Scan for the cell matching the given text and deliver its (x, y) coordinate at center. 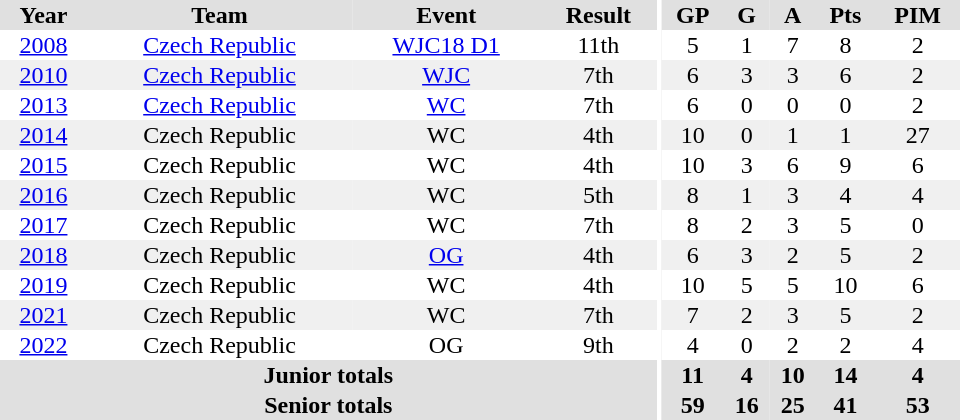
2021 (44, 315)
2018 (44, 255)
2017 (44, 225)
2015 (44, 165)
GP (693, 15)
2008 (44, 45)
PIM (918, 15)
27 (918, 135)
9 (846, 165)
2022 (44, 345)
G (747, 15)
Pts (846, 15)
14 (846, 375)
Team (220, 15)
53 (918, 405)
2013 (44, 105)
9th (598, 345)
WJC18 D1 (446, 45)
A (793, 15)
Junior totals (328, 375)
41 (846, 405)
16 (747, 405)
Senior totals (328, 405)
59 (693, 405)
2016 (44, 195)
2010 (44, 75)
Event (446, 15)
Result (598, 15)
25 (793, 405)
11 (693, 375)
5th (598, 195)
11th (598, 45)
WJC (446, 75)
2019 (44, 285)
2014 (44, 135)
Year (44, 15)
